Detect which cell encompasses the target text, then output its (X, Y) center coordinate. 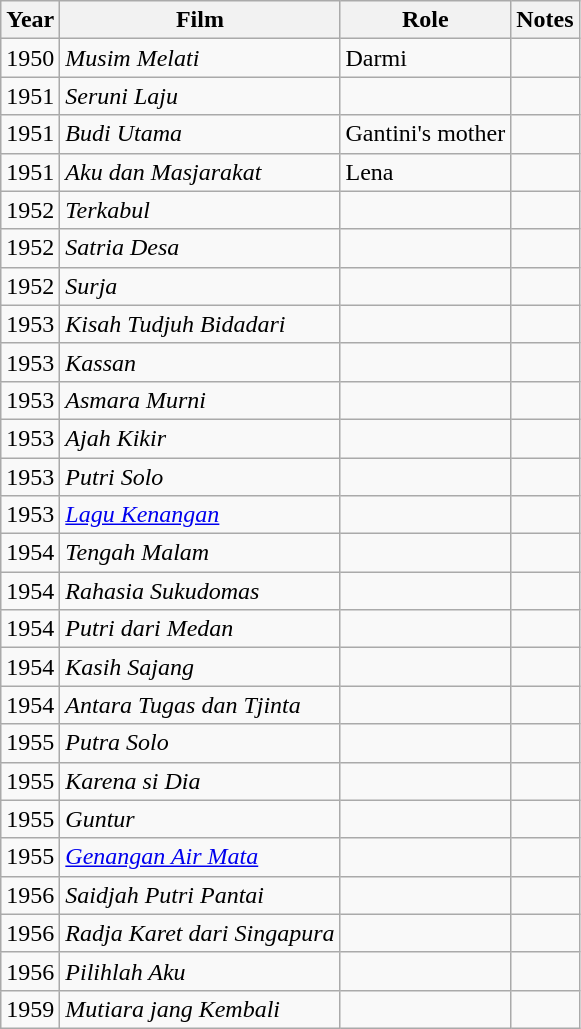
Putra Solo (200, 743)
Gantini's mother (426, 134)
Terkabul (200, 210)
Lena (426, 172)
Budi Utama (200, 134)
Darmi (426, 58)
Mutiara jang Kembali (200, 1009)
Lagu Kenangan (200, 515)
Saidjah Putri Pantai (200, 895)
Kassan (200, 362)
Aku dan Masjarakat (200, 172)
Musim Melati (200, 58)
Tengah Malam (200, 553)
Surja (200, 286)
Pilihlah Aku (200, 971)
Putri Solo (200, 477)
Role (426, 20)
Antara Tugas dan Tjinta (200, 705)
Seruni Laju (200, 96)
Genangan Air Mata (200, 857)
Satria Desa (200, 248)
Radja Karet dari Singapura (200, 933)
Guntur (200, 819)
Ajah Kikir (200, 438)
Asmara Murni (200, 400)
Putri dari Medan (200, 629)
1950 (30, 58)
Kasih Sajang (200, 667)
Rahasia Sukudomas (200, 591)
Film (200, 20)
Kisah Tudjuh Bidadari (200, 324)
Year (30, 20)
1959 (30, 1009)
Notes (545, 20)
Karena si Dia (200, 781)
